Extract the (x, y) coordinate from the center of the cell holding the provided text.  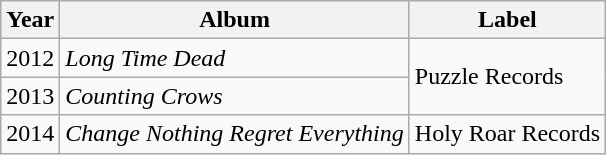
Puzzle Records (507, 77)
Change Nothing Regret Everything (234, 134)
Counting Crows (234, 96)
Long Time Dead (234, 58)
Holy Roar Records (507, 134)
2014 (30, 134)
2012 (30, 58)
Year (30, 20)
2013 (30, 96)
Label (507, 20)
Album (234, 20)
